Find where the given text appears and provide that cell's center as (x, y) coordinate. 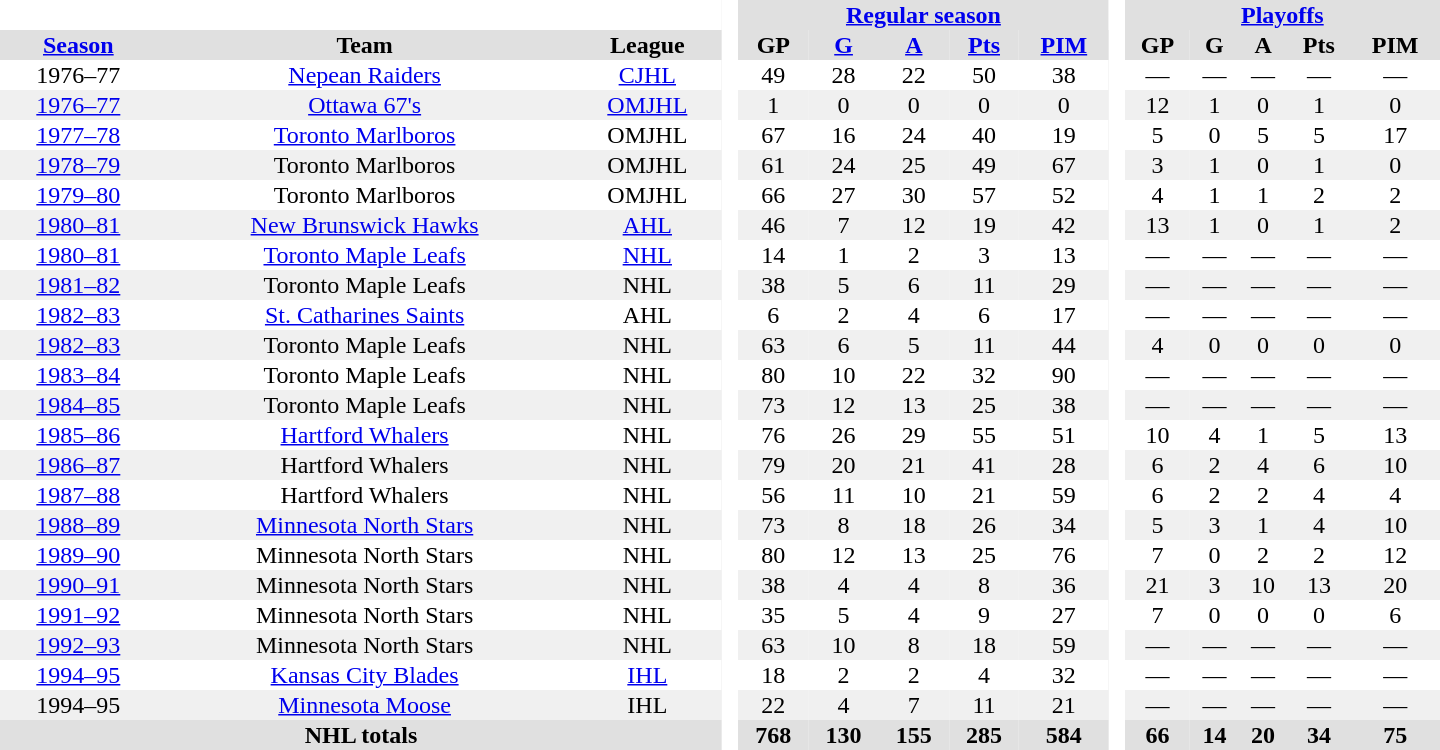
50 (984, 75)
9 (984, 615)
1989–90 (78, 555)
52 (1064, 195)
1984–85 (78, 405)
36 (1064, 585)
Ottawa 67's (365, 105)
46 (773, 225)
Minnesota Moose (365, 705)
16 (843, 135)
Kansas City Blades (365, 675)
1990–91 (78, 585)
Nepean Raiders (365, 75)
285 (984, 735)
56 (773, 495)
NHL totals (361, 735)
1991–92 (78, 615)
1981–82 (78, 285)
1977–78 (78, 135)
42 (1064, 225)
155 (914, 735)
57 (984, 195)
Playoffs (1282, 15)
55 (984, 435)
51 (1064, 435)
Team (365, 45)
League (648, 45)
130 (843, 735)
79 (773, 465)
New Brunswick Hawks (365, 225)
1983–84 (78, 375)
1979–80 (78, 195)
1988–89 (78, 525)
30 (914, 195)
1992–93 (78, 645)
41 (984, 465)
1985–86 (78, 435)
61 (773, 165)
35 (773, 615)
44 (1064, 345)
1986–87 (78, 465)
St. Catharines Saints (365, 315)
90 (1064, 375)
1978–79 (78, 165)
Regular season (923, 15)
75 (1395, 735)
40 (984, 135)
Season (78, 45)
768 (773, 735)
584 (1064, 735)
CJHL (648, 75)
1987–88 (78, 495)
